Identify which cell holds the provided text, then report its (x, y) central coordinate. 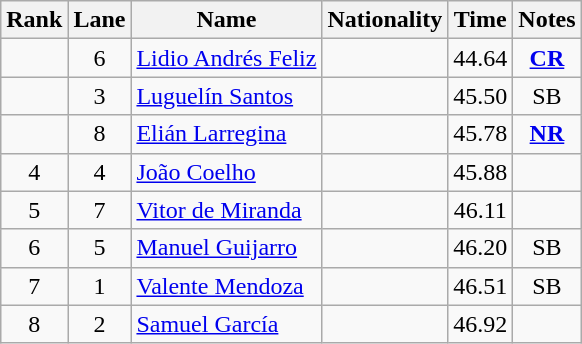
Notes (547, 20)
46.51 (480, 286)
45.78 (480, 134)
Samuel García (226, 324)
Lane (100, 20)
46.20 (480, 248)
João Coelho (226, 172)
46.11 (480, 210)
45.88 (480, 172)
Time (480, 20)
CR (547, 58)
Nationality (385, 20)
Rank (34, 20)
3 (100, 96)
Elián Larregina (226, 134)
44.64 (480, 58)
Lidio Andrés Feliz (226, 58)
Manuel Guijarro (226, 248)
Valente Mendoza (226, 286)
46.92 (480, 324)
2 (100, 324)
Name (226, 20)
Vitor de Miranda (226, 210)
NR (547, 134)
45.50 (480, 96)
1 (100, 286)
Luguelín Santos (226, 96)
